Return the (X, Y) coordinate for the center point of the cell that contains the specified text.  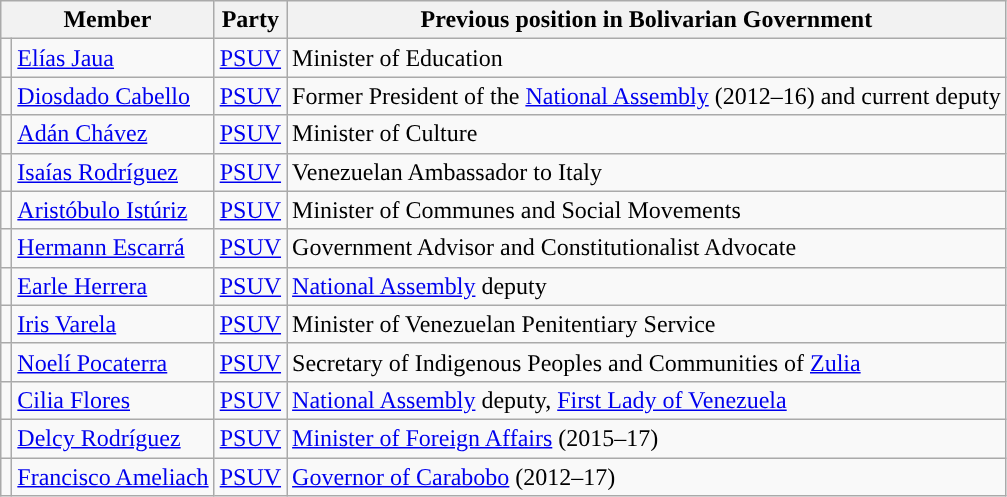
Aristóbulo Istúriz (113, 210)
Isaías Rodríguez (113, 172)
Diosdado Cabello (113, 96)
Minister of Venezuelan Penitentiary Service (647, 324)
Francisco Ameliach (113, 477)
Member (108, 20)
Party (250, 20)
National Assembly deputy (647, 286)
Cilia Flores (113, 400)
Hermann Escarrá (113, 248)
Governor of Carabobo (2012–17) (647, 477)
Minister of Education (647, 58)
Minister of Culture (647, 134)
Earle Herrera (113, 286)
Government Advisor and Constitutionalist Advocate (647, 248)
Secretary of Indigenous Peoples and Communities of Zulia (647, 362)
Delcy Rodríguez (113, 438)
Iris Varela (113, 324)
Minister of Foreign Affairs (2015–17) (647, 438)
Venezuelan Ambassador to Italy (647, 172)
Adán Chávez (113, 134)
Elías Jaua (113, 58)
Former President of the National Assembly (2012–16) and current deputy (647, 96)
National Assembly deputy, First Lady of Venezuela (647, 400)
Minister of Communes and Social Movements (647, 210)
Previous position in Bolivarian Government (647, 20)
Noelí Pocaterra (113, 362)
